Identify which cell holds the provided text, then report its (X, Y) central coordinate. 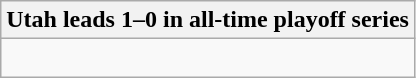
Utah leads 1–0 in all-time playoff series (208, 20)
